Determine the [X, Y] coordinate at the center of the cell enclosing the given text.  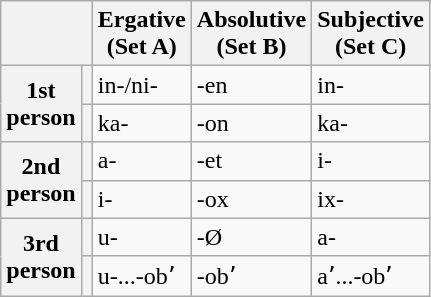
aʼ...-obʼ [371, 276]
Subjective(Set C) [371, 34]
-obʼ [251, 276]
-en [251, 85]
3rdperson [41, 257]
u- [142, 237]
Absolutive(Set B) [251, 34]
1stperson [41, 104]
in-/ni- [142, 85]
2ndperson [41, 180]
in- [371, 85]
-et [251, 161]
-ox [251, 199]
Ergative(Set A) [142, 34]
ix- [371, 199]
u-...-obʼ [142, 276]
-on [251, 123]
-Ø [251, 237]
